Find where the given text appears and provide that cell's center as [X, Y] coordinate. 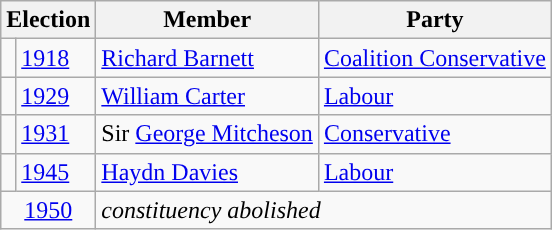
Conservative [434, 134]
Haydn Davies [208, 172]
1929 [56, 96]
1931 [56, 134]
1918 [56, 58]
William Carter [208, 96]
Sir George Mitcheson [208, 134]
1950 [48, 210]
Election [48, 20]
1945 [56, 172]
Richard Barnett [208, 58]
Party [434, 20]
Coalition Conservative [434, 58]
constituency abolished [324, 210]
Member [208, 20]
